Return [x, y] of the center of cell containing provided text 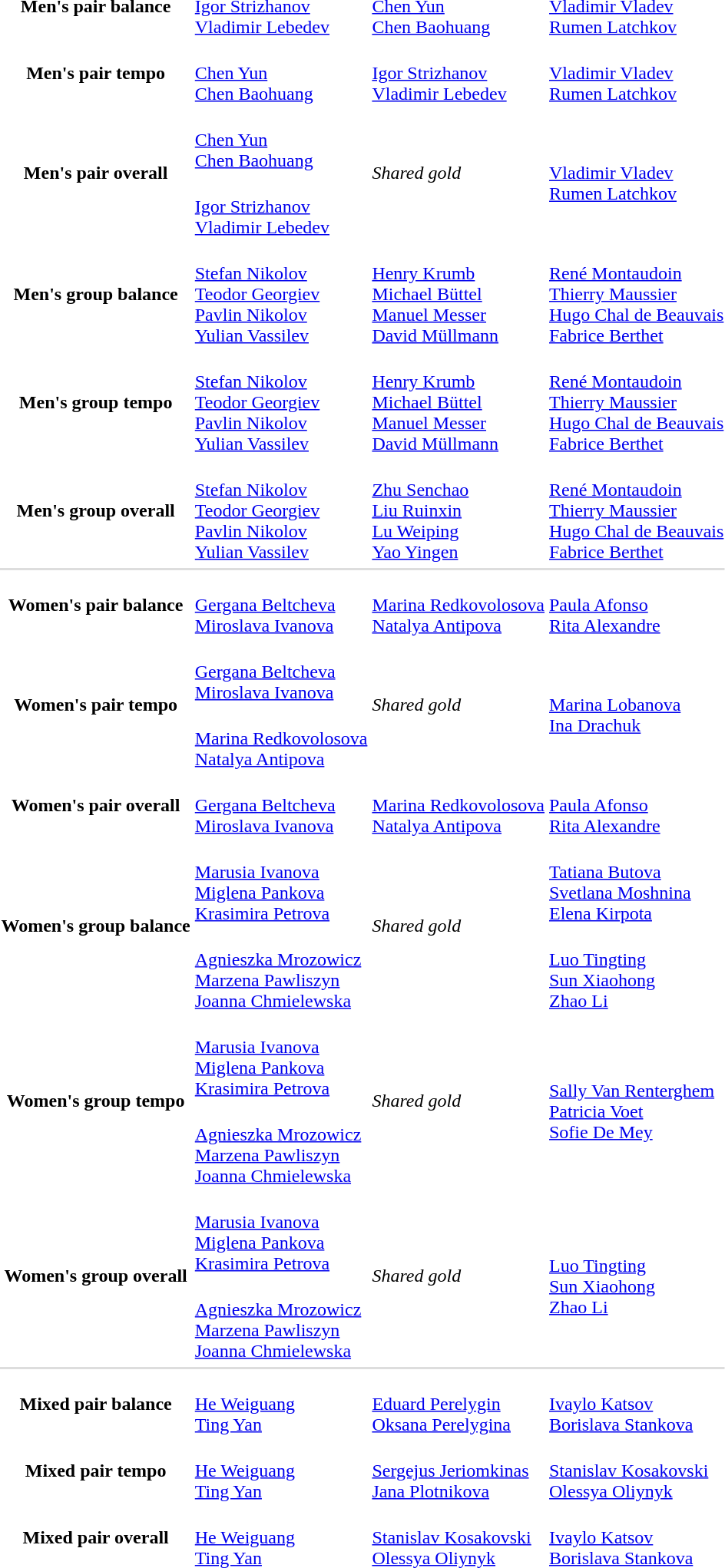
Stanislav KosakovskiOlessya Oliynyk [637, 1471]
Men's group tempo [95, 402]
Ivaylo KatsovBorislava Stankova [637, 1404]
Marina LobanovaIna Drachuk [637, 705]
Zhu SenchaoLiu RuinxinLu WeipingYao Yingen [459, 510]
Women's group tempo [95, 1101]
Tatiana ButovaSvetlana MoshninaElena Kirpota [637, 883]
Women's pair overall [95, 805]
Men's pair tempo [95, 73]
Women's pair balance [95, 605]
Sally Van RenterghemPatricia VoetSofie De Mey [637, 1101]
Men's group balance [95, 294]
Men's pair overall [95, 173]
Women's pair tempo [95, 705]
Mixed pair balance [95, 1404]
Eduard PerelyginOksana Perelygina [459, 1404]
Sergejus JeriomkinasJana Plotnikova [459, 1471]
Mixed pair tempo [95, 1471]
Men's group overall [95, 510]
Women's group overall [95, 1276]
Women's group balance [95, 926]
